Provide the [X, Y] coordinate of the cell's center where the given text is located.  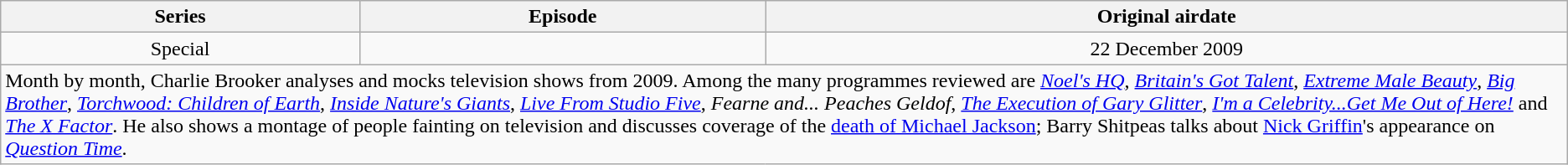
Original airdate [1166, 17]
Special [181, 49]
Series [181, 17]
Episode [563, 17]
22 December 2009 [1166, 49]
